Identify which cell holds the provided text, then report its (X, Y) central coordinate. 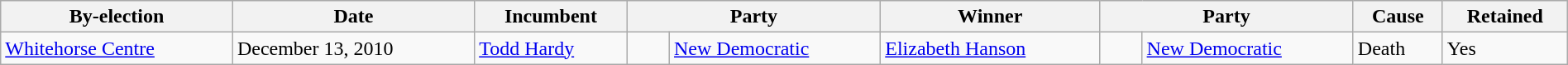
Incumbent (551, 17)
Yes (1505, 48)
Retained (1505, 17)
Todd Hardy (551, 48)
Date (353, 17)
Death (1398, 48)
December 13, 2010 (353, 48)
By-election (117, 17)
Whitehorse Centre (117, 48)
Elizabeth Hanson (991, 48)
Winner (991, 17)
Cause (1398, 17)
